Scan for the cell matching the given text and deliver its [X, Y] coordinate at center. 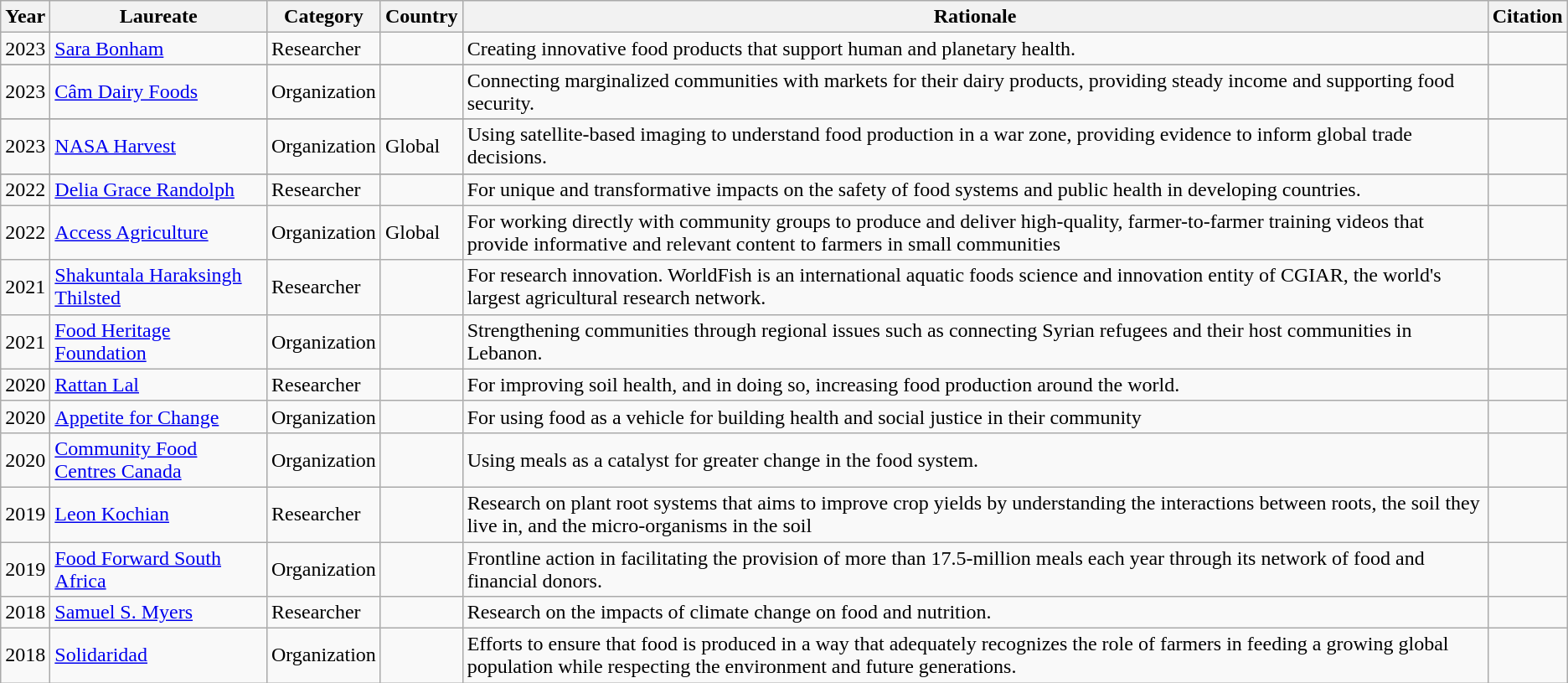
For using food as a vehicle for building health and social justice in their community [975, 417]
Laureate [159, 17]
Access Agriculture [159, 233]
Rationale [975, 17]
Rattan Lal [159, 385]
Frontline action in facilitating the provision of more than 17.5-million meals each year through its network of food and financial donors. [975, 568]
Using meals as a catalyst for greater change in the food system. [975, 459]
For improving soil health, and in doing so, increasing food production around the world. [975, 385]
Solidaridad [159, 655]
Appetite for Change [159, 417]
Food Heritage Foundation [159, 342]
Country [421, 17]
Sara Bonham [159, 49]
Category [323, 17]
Samuel S. Myers [159, 613]
Citation [1528, 17]
Creating innovative food products that support human and planetary health. [975, 49]
Year [25, 17]
Câm Dairy Foods [159, 92]
Delia Grace Randolph [159, 189]
Shakuntala Haraksingh Thilsted [159, 287]
For unique and transformative impacts on the safety of food systems and public health in developing countries. [975, 189]
NASA Harvest [159, 146]
Food Forward South Africa [159, 568]
Using satellite-based imaging to understand food production in a war zone, providing evidence to inform global trade decisions. [975, 146]
Strengthening communities through regional issues such as connecting Syrian refugees and their host communities in Lebanon. [975, 342]
Research on the impacts of climate change on food and nutrition. [975, 613]
Community Food Centres Canada [159, 459]
Connecting marginalized communities with markets for their dairy products, providing steady income and supporting food security. [975, 92]
Leon Kochian [159, 515]
